Extract the [x, y] coordinate from the center of the cell holding the provided text.  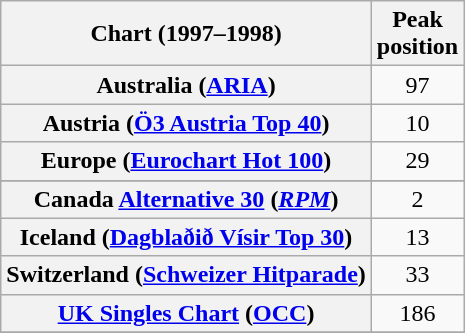
Canada Alternative 30 (RPM) [186, 199]
13 [417, 237]
10 [417, 123]
Iceland (Dagblaðið Vísir Top 30) [186, 237]
Chart (1997–1998) [186, 34]
29 [417, 161]
UK Singles Chart (OCC) [186, 313]
Austria (Ö3 Austria Top 40) [186, 123]
Australia (ARIA) [186, 85]
Switzerland (Schweizer Hitparade) [186, 275]
2 [417, 199]
33 [417, 275]
186 [417, 313]
97 [417, 85]
Europe (Eurochart Hot 100) [186, 161]
Peakposition [417, 34]
